Locate the cell with the specified text and output its [X, Y] center coordinate. 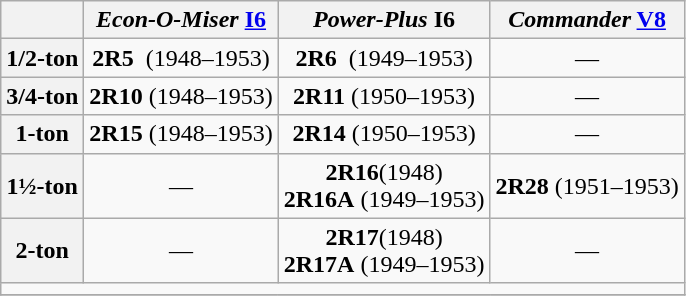
1½-ton [42, 186]
2R28 (1951–1953) [587, 186]
Commander V8 [587, 20]
2R14 (1950–1953) [384, 134]
2R10 (1948–1953) [181, 96]
2R17(1948)2R17A (1949–1953) [384, 250]
2R11 (1950–1953) [384, 96]
Econ-O-Miser I6 [181, 20]
2R15 (1948–1953) [181, 134]
2-ton [42, 250]
1/2-ton [42, 58]
2R5 (1948–1953) [181, 58]
2R16(1948)2R16A (1949–1953) [384, 186]
3/4-ton [42, 96]
2R6 (1949–1953) [384, 58]
Power-Plus I6 [384, 20]
1-ton [42, 134]
